Locate the cell with the specified text and output its (X, Y) center coordinate. 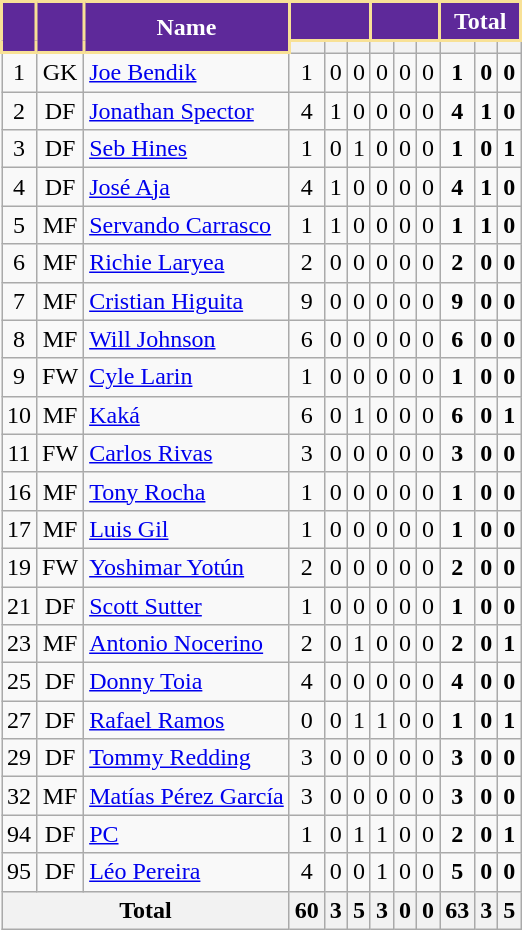
Rafael Ramos (187, 720)
Scott Sutter (187, 605)
Tommy Redding (187, 758)
Donny Toia (187, 682)
Luis Gil (187, 529)
Richie Laryea (187, 263)
Cyle Larin (187, 377)
Léo Pereira (187, 872)
23 (20, 644)
63 (458, 910)
95 (20, 872)
29 (20, 758)
10 (20, 415)
8 (20, 339)
Carlos Rivas (187, 453)
60 (306, 910)
PC (187, 834)
19 (20, 567)
32 (20, 796)
27 (20, 720)
Yoshimar Yotún (187, 567)
Name (187, 28)
GK (60, 72)
Kaká (187, 415)
Joe Bendik (187, 72)
25 (20, 682)
17 (20, 529)
Matías Pérez García (187, 796)
11 (20, 453)
94 (20, 834)
Cristian Higuita (187, 301)
Will Johnson (187, 339)
7 (20, 301)
Seb Hines (187, 149)
21 (20, 605)
16 (20, 491)
Jonathan Spector (187, 111)
Tony Rocha (187, 491)
José Aja (187, 187)
Servando Carrasco (187, 225)
Antonio Nocerino (187, 644)
